Return [x, y] of the center of cell containing provided text 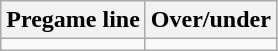
Pregame line [74, 20]
Over/under [210, 20]
